Return the (X, Y) coordinate for the center point of the cell that contains the specified text.  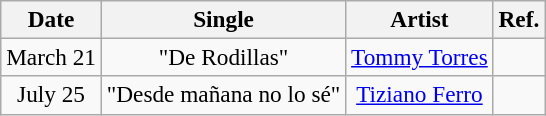
"Desde mañana no lo sé" (223, 95)
Artist (420, 19)
Tommy Torres (420, 57)
"De Rodillas" (223, 57)
March 21 (52, 57)
Single (223, 19)
Tiziano Ferro (420, 95)
Date (52, 19)
July 25 (52, 95)
Ref. (518, 19)
